Detect which cell encompasses the target text, then output its (x, y) center coordinate. 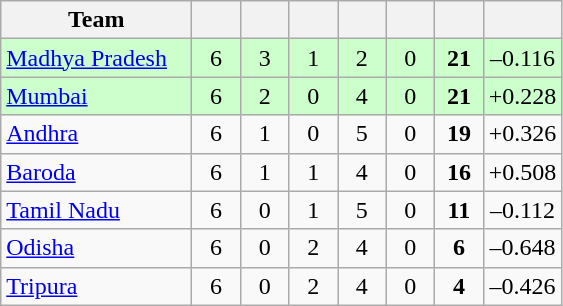
Odisha (96, 248)
Mumbai (96, 96)
3 (264, 58)
19 (460, 134)
–0.116 (522, 58)
+0.326 (522, 134)
–0.426 (522, 286)
Team (96, 20)
–0.112 (522, 210)
+0.228 (522, 96)
11 (460, 210)
16 (460, 172)
Tamil Nadu (96, 210)
–0.648 (522, 248)
Madhya Pradesh (96, 58)
+0.508 (522, 172)
Tripura (96, 286)
Andhra (96, 134)
Baroda (96, 172)
